From the cell containing the given text, extract its center point as [X, Y] coordinate. 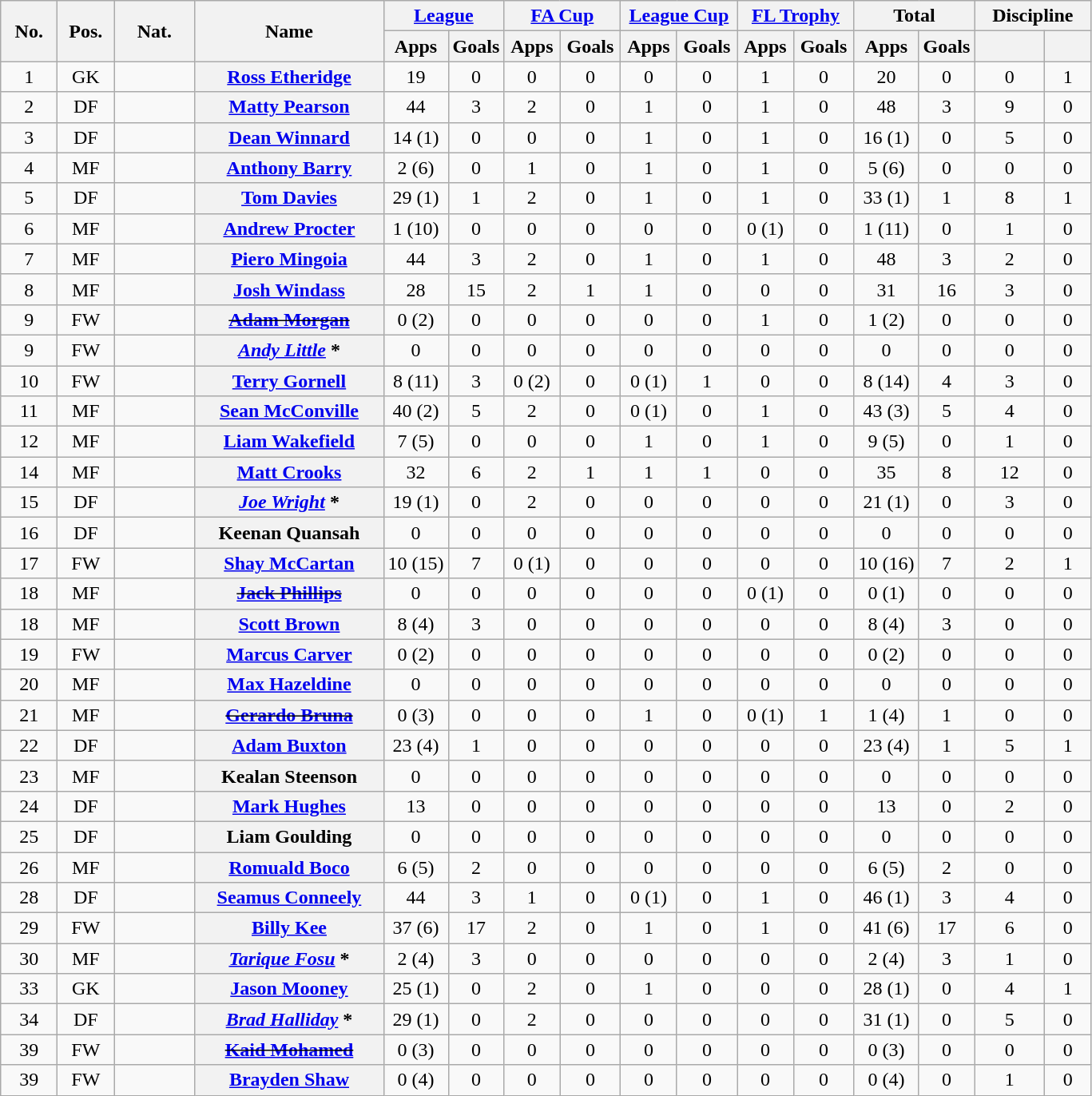
7 (5) [415, 442]
Pos. [86, 31]
22 [29, 745]
33 (1) [887, 198]
1 (11) [887, 228]
37 (6) [415, 928]
Andrew Procter [289, 228]
5 (6) [887, 168]
28 (1) [887, 989]
Andy Little * [289, 350]
Brayden Shaw [289, 1080]
25 [29, 836]
Matty Pearson [289, 107]
Anthony Barry [289, 168]
No. [29, 31]
Matt Crooks [289, 472]
Kealan Steenson [289, 776]
Adam Morgan [289, 320]
Max Hazeldine [289, 685]
Name [289, 31]
41 (6) [887, 928]
29 [29, 928]
FA Cup [562, 16]
Liam Goulding [289, 836]
14 (1) [415, 137]
Kaid Mohamed [289, 1050]
Joe Wright * [289, 502]
Tarique Fosu * [289, 959]
Romuald Boco [289, 867]
Scott Brown [289, 624]
33 [29, 989]
23 [29, 776]
Josh Windass [289, 289]
Ross Etheridge [289, 77]
League Cup [679, 16]
Brad Halliday * [289, 1019]
31 (1) [887, 1019]
Terry Gornell [289, 381]
1 (4) [887, 715]
1 (2) [887, 320]
10 (15) [415, 563]
40 (2) [415, 411]
Nat. [155, 31]
Adam Buxton [289, 745]
14 [29, 472]
10 [29, 381]
24 [29, 806]
Discipline [1033, 16]
2 (6) [415, 168]
10 (16) [887, 563]
8 (11) [415, 381]
11 [29, 411]
Liam Wakefield [289, 442]
Shay McCartan [289, 563]
Sean McConville [289, 411]
Keenan Quansah [289, 533]
19 (1) [415, 502]
Jack Phillips [289, 594]
35 [887, 472]
Gerardo Bruna [289, 715]
League [444, 16]
Jason Mooney [289, 989]
8 (14) [887, 381]
43 (3) [887, 411]
Marcus Carver [289, 654]
31 [887, 289]
Seamus Conneely [289, 898]
46 (1) [887, 898]
Billy Kee [289, 928]
1 (10) [415, 228]
Mark Hughes [289, 806]
Piero Mingoia [289, 259]
21 [29, 715]
9 (5) [887, 442]
21 (1) [887, 502]
Dean Winnard [289, 137]
FL Trophy [796, 16]
26 [29, 867]
Total [914, 16]
32 [415, 472]
30 [29, 959]
16 (1) [887, 137]
25 (1) [415, 989]
Tom Davies [289, 198]
34 [29, 1019]
